Determine the (x, y) coordinate at the center of the cell enclosing the given text.  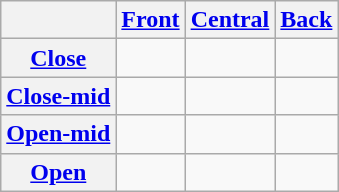
Front (150, 20)
Close-mid (58, 96)
Central (230, 20)
Open-mid (58, 134)
Open (58, 172)
Back (306, 20)
Close (58, 58)
